Pinpoint the cell where the given text exists, returning its [x, y] midpoint coordinate. 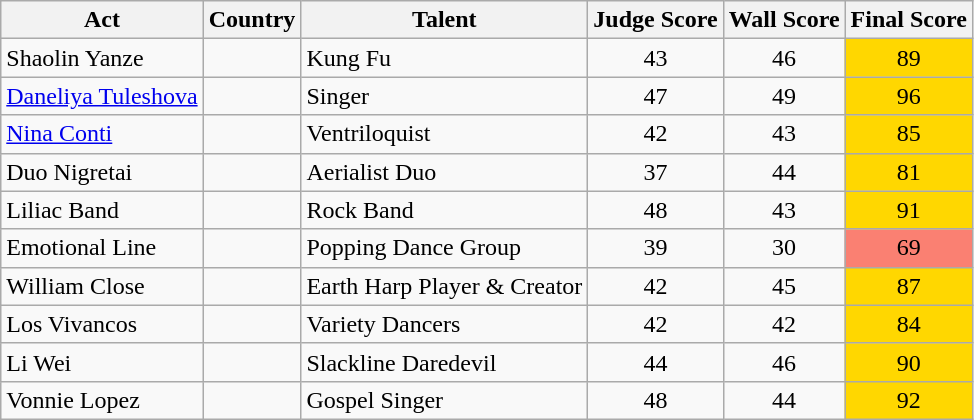
69 [908, 248]
Duo Nigretai [102, 172]
30 [784, 248]
Gospel Singer [444, 400]
William Close [102, 286]
49 [784, 96]
91 [908, 210]
96 [908, 96]
Popping Dance Group [444, 248]
37 [656, 172]
Shaolin Yanze [102, 58]
85 [908, 134]
Judge Score [656, 20]
90 [908, 362]
87 [908, 286]
Nina Conti [102, 134]
Singer [444, 96]
47 [656, 96]
Ventriloquist [444, 134]
39 [656, 248]
Talent [444, 20]
Act [102, 20]
Liliac Band [102, 210]
Daneliya Tuleshova [102, 96]
Slackline Daredevil [444, 362]
84 [908, 324]
81 [908, 172]
Rock Band [444, 210]
Los Vivancos [102, 324]
45 [784, 286]
Vonnie Lopez [102, 400]
Li Wei [102, 362]
Aerialist Duo [444, 172]
Variety Dancers [444, 324]
Kung Fu [444, 58]
Final Score [908, 20]
Emotional Line [102, 248]
Wall Score [784, 20]
Earth Harp Player & Creator [444, 286]
89 [908, 58]
Country [252, 20]
92 [908, 400]
